Return the (x, y) coordinate for the center point of the cell that contains the specified text.  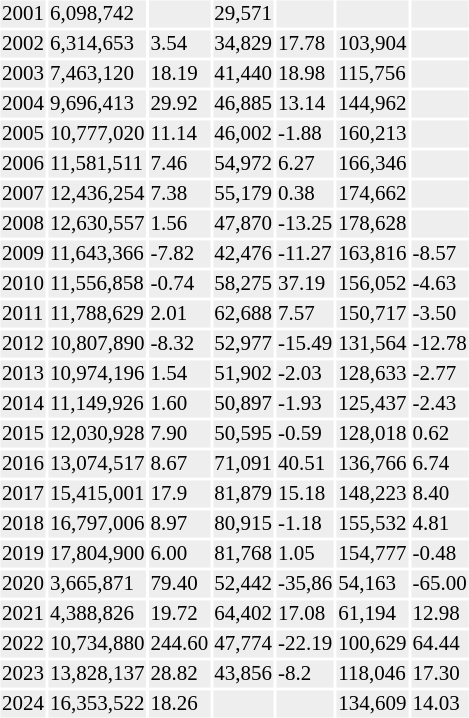
28.82 (180, 674)
34,829 (244, 44)
-2.43 (440, 404)
62,688 (244, 314)
10,974,196 (97, 374)
-11.27 (304, 254)
-1.88 (304, 134)
7,463,120 (97, 74)
50,897 (244, 404)
18.26 (180, 704)
8.40 (440, 494)
160,213 (372, 134)
154,777 (372, 554)
8.67 (180, 464)
51,902 (244, 374)
2014 (22, 404)
1.56 (180, 224)
128,018 (372, 434)
11,149,926 (97, 404)
2024 (22, 704)
11,788,629 (97, 314)
134,609 (372, 704)
47,774 (244, 644)
-1.93 (304, 404)
19.72 (180, 614)
2015 (22, 434)
2005 (22, 134)
46,002 (244, 134)
16,353,522 (97, 704)
79.40 (180, 584)
2006 (22, 164)
-3.50 (440, 314)
115,756 (372, 74)
15,415,001 (97, 494)
46,885 (244, 104)
2.01 (180, 314)
-12.78 (440, 344)
17.30 (440, 674)
2016 (22, 464)
-15.49 (304, 344)
1.54 (180, 374)
-35,86 (304, 584)
29,571 (244, 14)
118,046 (372, 674)
-13.25 (304, 224)
52,442 (244, 584)
55,179 (244, 194)
7.38 (180, 194)
43,856 (244, 674)
7.46 (180, 164)
1.60 (180, 404)
166,346 (372, 164)
178,628 (372, 224)
6,314,653 (97, 44)
61,194 (372, 614)
9,696,413 (97, 104)
16,797,006 (97, 524)
17.78 (304, 44)
6,098,742 (97, 14)
2002 (22, 44)
2007 (22, 194)
2018 (22, 524)
-0.48 (440, 554)
11,556,858 (97, 284)
-2.77 (440, 374)
2011 (22, 314)
144,962 (372, 104)
4,388,826 (97, 614)
50,595 (244, 434)
2019 (22, 554)
41,440 (244, 74)
156,052 (372, 284)
42,476 (244, 254)
17,804,900 (97, 554)
54,972 (244, 164)
2012 (22, 344)
40.51 (304, 464)
148,223 (372, 494)
18.19 (180, 74)
163,816 (372, 254)
12.98 (440, 614)
-2.03 (304, 374)
-8.2 (304, 674)
2008 (22, 224)
18.98 (304, 74)
-1.18 (304, 524)
128,633 (372, 374)
-0.74 (180, 284)
2004 (22, 104)
71,091 (244, 464)
6.00 (180, 554)
155,532 (372, 524)
13.14 (304, 104)
2009 (22, 254)
8.97 (180, 524)
3,665,871 (97, 584)
0.62 (440, 434)
6.74 (440, 464)
125,437 (372, 404)
2022 (22, 644)
2021 (22, 614)
17.08 (304, 614)
6.27 (304, 164)
13,074,517 (97, 464)
37.19 (304, 284)
174,662 (372, 194)
29.92 (180, 104)
81,768 (244, 554)
100,629 (372, 644)
0.38 (304, 194)
136,766 (372, 464)
58,275 (244, 284)
2013 (22, 374)
10,734,880 (97, 644)
17.9 (180, 494)
150,717 (372, 314)
-8.32 (180, 344)
2010 (22, 284)
80,915 (244, 524)
103,904 (372, 44)
-0.59 (304, 434)
7.57 (304, 314)
47,870 (244, 224)
2017 (22, 494)
4.81 (440, 524)
-8.57 (440, 254)
11,643,366 (97, 254)
54,163 (372, 584)
14.03 (440, 704)
131,564 (372, 344)
64,402 (244, 614)
7.90 (180, 434)
12,030,928 (97, 434)
2023 (22, 674)
15.18 (304, 494)
64.44 (440, 644)
-22.19 (304, 644)
-65.00 (440, 584)
81,879 (244, 494)
10,807,890 (97, 344)
11,581,511 (97, 164)
2003 (22, 74)
12,436,254 (97, 194)
2001 (22, 14)
10,777,020 (97, 134)
244.60 (180, 644)
-7.82 (180, 254)
1.05 (304, 554)
2020 (22, 584)
13,828,137 (97, 674)
52,977 (244, 344)
-4.63 (440, 284)
12,630,557 (97, 224)
11.14 (180, 134)
3.54 (180, 44)
